Find where the given text appears and provide that cell's center as (X, Y) coordinate. 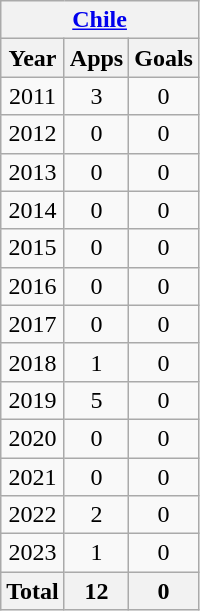
2019 (33, 400)
2016 (33, 286)
2015 (33, 248)
2012 (33, 134)
5 (96, 400)
Total (33, 591)
2011 (33, 96)
3 (96, 96)
Year (33, 58)
2023 (33, 553)
Apps (96, 58)
2022 (33, 515)
2 (96, 515)
2014 (33, 210)
2017 (33, 324)
2021 (33, 477)
2013 (33, 172)
2020 (33, 438)
Goals (164, 58)
Chile (100, 20)
12 (96, 591)
2018 (33, 362)
